Return (X, Y) of the center of cell containing provided text 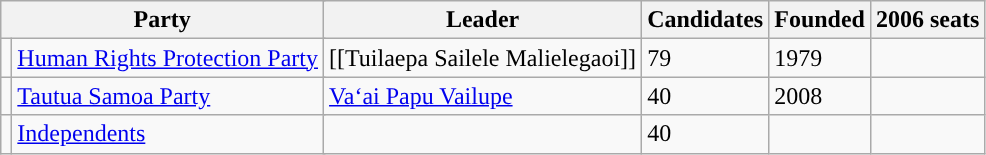
Leader (483, 20)
Party (162, 20)
Candidates (706, 20)
79 (706, 58)
Tautua Samoa Party (168, 96)
[[Tuilaepa Sailele Malielegaoi]] (483, 58)
2006 seats (927, 20)
Human Rights Protection Party (168, 58)
Vaʻai Papu Vailupe (483, 96)
Founded (820, 20)
1979 (820, 58)
2008 (820, 96)
Independents (168, 134)
